From the cell containing the given text, extract its center point as (X, Y) coordinate. 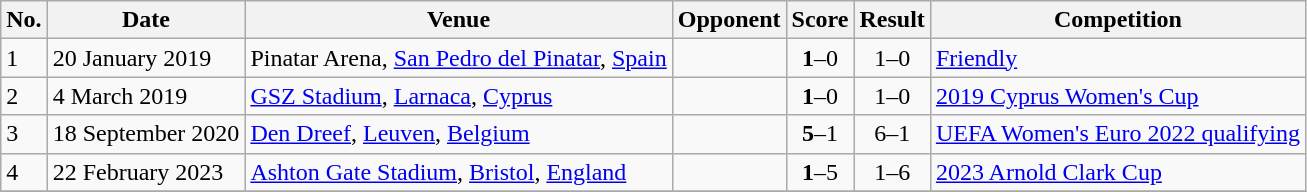
22 February 2023 (146, 172)
1–6 (892, 172)
20 January 2019 (146, 58)
No. (24, 20)
6–1 (892, 134)
2 (24, 96)
1 (24, 58)
Friendly (1118, 58)
Date (146, 20)
4 (24, 172)
Den Dreef, Leuven, Belgium (458, 134)
3 (24, 134)
2019 Cyprus Women's Cup (1118, 96)
UEFA Women's Euro 2022 qualifying (1118, 134)
4 March 2019 (146, 96)
1–5 (820, 172)
Venue (458, 20)
2023 Arnold Clark Cup (1118, 172)
Competition (1118, 20)
18 September 2020 (146, 134)
Ashton Gate Stadium, Bristol, England (458, 172)
5–1 (820, 134)
Pinatar Arena, San Pedro del Pinatar, Spain (458, 58)
Opponent (729, 20)
Result (892, 20)
GSZ Stadium, Larnaca, Cyprus (458, 96)
Score (820, 20)
